Detect which cell encompasses the target text, then output its (x, y) center coordinate. 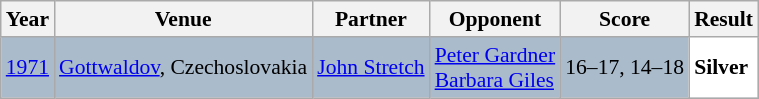
1971 (28, 68)
Opponent (496, 19)
Year (28, 19)
Result (724, 19)
16–17, 14–18 (624, 68)
Score (624, 19)
Venue (183, 19)
Peter Gardner Barbara Giles (496, 68)
John Stretch (370, 68)
Partner (370, 19)
Gottwaldov, Czechoslovakia (183, 68)
Silver (724, 68)
